Return (X, Y) of the center of cell containing provided text 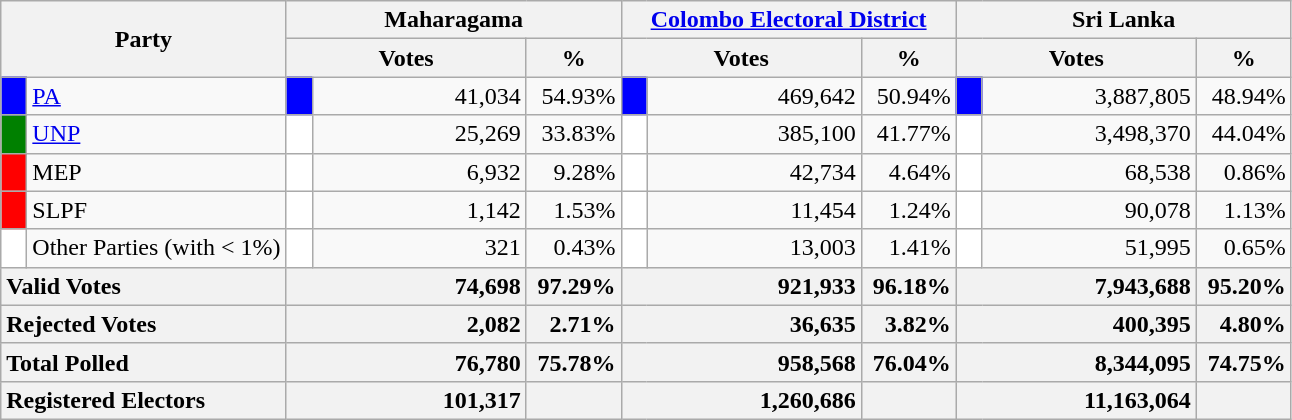
25,269 (419, 134)
0.86% (1244, 172)
13,003 (754, 248)
41.77% (908, 134)
Other Parties (with < 1%) (156, 248)
958,568 (741, 362)
101,317 (406, 400)
4.64% (908, 172)
2,082 (406, 324)
Maharagama (454, 20)
90,078 (1089, 210)
6,932 (419, 172)
Colombo Electoral District (788, 20)
75.78% (574, 362)
1,260,686 (741, 400)
385,100 (754, 134)
321 (419, 248)
11,454 (754, 210)
36,635 (741, 324)
921,933 (741, 286)
Total Polled (144, 362)
0.65% (1244, 248)
1.53% (574, 210)
Registered Electors (144, 400)
469,642 (754, 96)
2.71% (574, 324)
41,034 (419, 96)
PA (156, 96)
MEP (156, 172)
1,142 (419, 210)
Valid Votes (144, 286)
11,163,064 (1076, 400)
1.24% (908, 210)
400,395 (1076, 324)
95.20% (1244, 286)
1.13% (1244, 210)
3.82% (908, 324)
42,734 (754, 172)
Rejected Votes (144, 324)
74,698 (406, 286)
74.75% (1244, 362)
Party (144, 39)
51,995 (1089, 248)
3,887,805 (1089, 96)
76,780 (406, 362)
SLPF (156, 210)
96.18% (908, 286)
44.04% (1244, 134)
9.28% (574, 172)
3,498,370 (1089, 134)
68,538 (1089, 172)
54.93% (574, 96)
Sri Lanka (1124, 20)
76.04% (908, 362)
7,943,688 (1076, 286)
8,344,095 (1076, 362)
48.94% (1244, 96)
0.43% (574, 248)
50.94% (908, 96)
33.83% (574, 134)
4.80% (1244, 324)
UNP (156, 134)
97.29% (574, 286)
1.41% (908, 248)
